Provide the [x, y] coordinate of the cell's center where the given text is located.  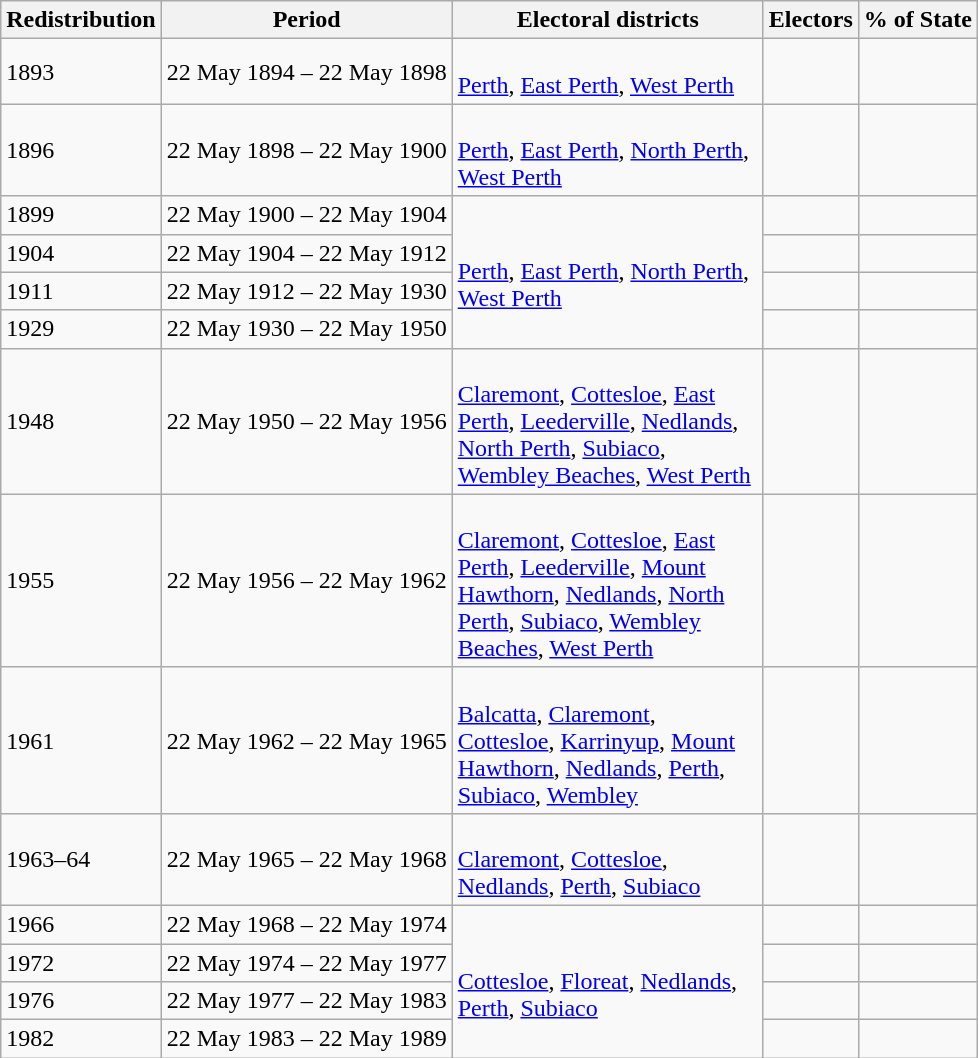
% of State [918, 20]
Cottesloe, Floreat, Nedlands, Perth, Subiaco [608, 981]
22 May 1983 – 22 May 1989 [306, 1039]
1982 [81, 1039]
Electors [810, 20]
22 May 1968 – 22 May 1974 [306, 924]
22 May 1977 – 22 May 1983 [306, 1001]
22 May 1962 – 22 May 1965 [306, 740]
22 May 1894 – 22 May 1898 [306, 72]
Perth, East Perth, West Perth [608, 72]
Claremont, Cottesloe, Nedlands, Perth, Subiaco [608, 859]
1961 [81, 740]
Period [306, 20]
1955 [81, 580]
22 May 1900 – 22 May 1904 [306, 215]
Balcatta, Claremont, Cottesloe, Karrinyup, Mount Hawthorn, Nedlands, Perth, Subiaco, Wembley [608, 740]
22 May 1965 – 22 May 1968 [306, 859]
1896 [81, 150]
1963–64 [81, 859]
Claremont, Cottesloe, East Perth, Leederville, Nedlands, North Perth, Subiaco, Wembley Beaches, West Perth [608, 421]
1893 [81, 72]
1976 [81, 1001]
22 May 1974 – 22 May 1977 [306, 963]
1911 [81, 291]
1929 [81, 329]
1966 [81, 924]
1899 [81, 215]
Claremont, Cottesloe, East Perth, Leederville, Mount Hawthorn, Nedlands, North Perth, Subiaco, Wembley Beaches, West Perth [608, 580]
22 May 1950 – 22 May 1956 [306, 421]
1904 [81, 253]
22 May 1912 – 22 May 1930 [306, 291]
22 May 1930 – 22 May 1950 [306, 329]
1972 [81, 963]
1948 [81, 421]
Electoral districts [608, 20]
22 May 1956 – 22 May 1962 [306, 580]
22 May 1898 – 22 May 1900 [306, 150]
Redistribution [81, 20]
22 May 1904 – 22 May 1912 [306, 253]
